Scan for the cell matching the given text and deliver its (X, Y) coordinate at center. 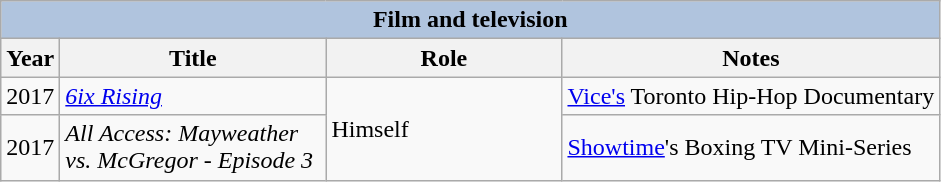
6ix Rising (193, 96)
Vice's Toronto Hip-Hop Documentary (751, 96)
All Access: Mayweather vs. McGregor - Episode 3 (193, 148)
Film and television (470, 20)
Year (30, 58)
Notes (751, 58)
Himself (444, 128)
Title (193, 58)
Role (444, 58)
Showtime's Boxing TV Mini-Series (751, 148)
